Extract the [X, Y] coordinate from the center of the cell holding the provided text.  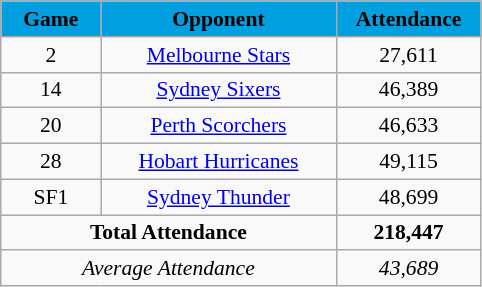
Perth Scorchers [218, 126]
28 [51, 162]
Melbourne Stars [218, 55]
Hobart Hurricanes [218, 162]
Total Attendance [168, 233]
Average Attendance [168, 269]
48,699 [408, 197]
SF1 [51, 197]
46,389 [408, 90]
Sydney Thunder [218, 197]
218,447 [408, 233]
27,611 [408, 55]
20 [51, 126]
43,689 [408, 269]
46,633 [408, 126]
2 [51, 55]
Game [51, 19]
Opponent [218, 19]
Attendance [408, 19]
49,115 [408, 162]
Sydney Sixers [218, 90]
14 [51, 90]
